Identify which cell holds the provided text, then report its (x, y) central coordinate. 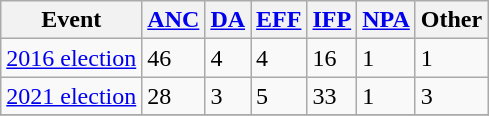
2016 election (72, 58)
Event (72, 20)
NPA (386, 20)
DA (228, 20)
2021 election (72, 96)
Other (451, 20)
33 (332, 96)
28 (174, 96)
5 (279, 96)
ANC (174, 20)
46 (174, 58)
IFP (332, 20)
16 (332, 58)
EFF (279, 20)
